Output the (X, Y) coordinate of the center of the cell containing the given text.  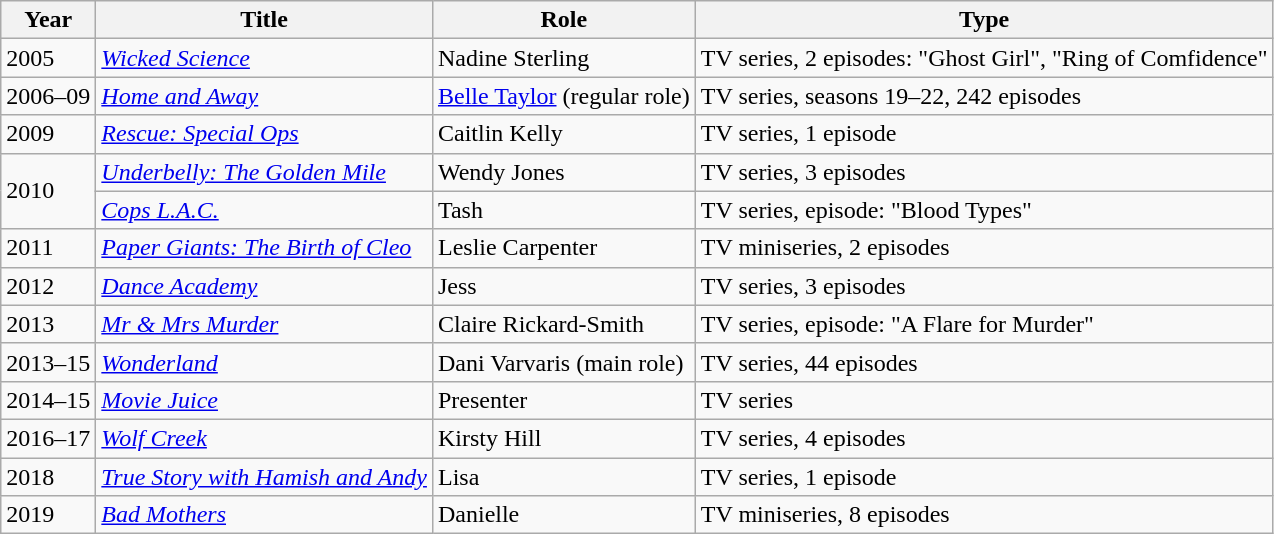
Title (264, 20)
2011 (48, 248)
Dani Varvaris (main role) (564, 362)
Tash (564, 210)
Dance Academy (264, 286)
2018 (48, 477)
Presenter (564, 400)
2012 (48, 286)
Cops L.A.C. (264, 210)
Underbelly: The Golden Mile (264, 172)
TV miniseries, 2 episodes (984, 248)
Home and Away (264, 96)
Role (564, 20)
TV series, 4 episodes (984, 438)
Belle Taylor (regular role) (564, 96)
TV series, episode: "Blood Types" (984, 210)
Caitlin Kelly (564, 134)
Nadine Sterling (564, 58)
TV series (984, 400)
Kirsty Hill (564, 438)
Movie Juice (264, 400)
2006–09 (48, 96)
Year (48, 20)
Paper Giants: The Birth of Cleo (264, 248)
True Story with Hamish and Andy (264, 477)
Rescue: Special Ops (264, 134)
TV series, 44 episodes (984, 362)
Wonderland (264, 362)
2009 (48, 134)
TV series, 2 episodes: "Ghost Girl", "Ring of Comfidence" (984, 58)
Wendy Jones (564, 172)
Jess (564, 286)
Danielle (564, 515)
TV series, seasons 19–22, 242 episodes (984, 96)
2005 (48, 58)
2019 (48, 515)
Mr & Mrs Murder (264, 324)
2014–15 (48, 400)
Claire Rickard-Smith (564, 324)
Bad Mothers (264, 515)
2016–17 (48, 438)
2013–15 (48, 362)
Leslie Carpenter (564, 248)
Wicked Science (264, 58)
Wolf Creek (264, 438)
2013 (48, 324)
TV miniseries, 8 episodes (984, 515)
Type (984, 20)
Lisa (564, 477)
TV series, episode: "A Flare for Murder" (984, 324)
2010 (48, 191)
